Search for the cell housing the specified text and yield its (x, y) center coordinate. 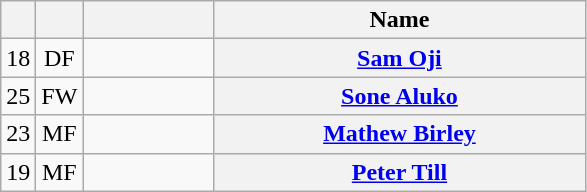
Name (400, 20)
25 (18, 96)
Mathew Birley (400, 134)
Sone Aluko (400, 96)
18 (18, 58)
23 (18, 134)
FW (60, 96)
19 (18, 172)
DF (60, 58)
Sam Oji (400, 58)
Peter Till (400, 172)
